Detect which cell encompasses the target text, then output its [x, y] center coordinate. 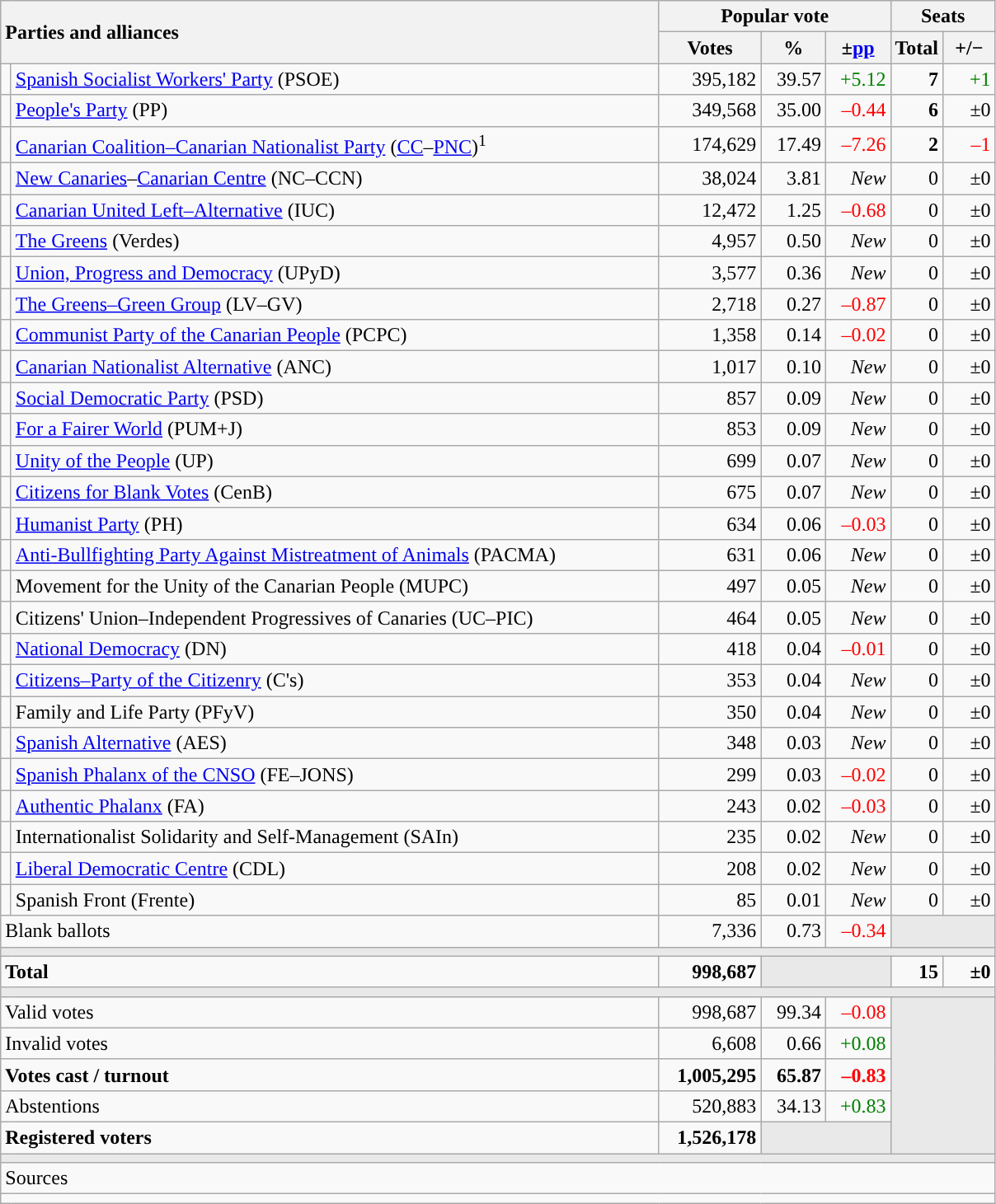
Blank ballots [330, 931]
Anti-Bullfighting Party Against Mistreatment of Animals (PACMA) [335, 555]
Canarian Coalition–Canarian Nationalist Party (CC–PNC)1 [335, 145]
People's Party (PP) [335, 110]
–0.68 [857, 210]
348 [710, 743]
208 [710, 869]
–0.01 [857, 649]
7 [917, 79]
+/− [970, 48]
Spanish Phalanx of the CNSO (FE–JONS) [335, 775]
–1 [970, 145]
+5.12 [857, 79]
3,577 [710, 273]
7,336 [710, 931]
631 [710, 555]
The Greens (Verdes) [335, 241]
1,005,295 [710, 1075]
235 [710, 837]
299 [710, 775]
6,608 [710, 1043]
1,017 [710, 367]
For a Fairer World (PUM+J) [335, 429]
–0.08 [857, 1012]
0.10 [793, 367]
Spanish Socialist Workers' Party (PSOE) [335, 79]
174,629 [710, 145]
–0.83 [857, 1075]
Registered voters [330, 1138]
15 [917, 972]
349,568 [710, 110]
Citizens–Party of the Citizenry (C's) [335, 681]
±pp [857, 48]
6 [917, 110]
34.13 [793, 1106]
Social Democratic Party (PSD) [335, 398]
Union, Progress and Democracy (UPyD) [335, 273]
17.49 [793, 145]
2 [917, 145]
99.34 [793, 1012]
–0.44 [857, 110]
Spanish Front (Frente) [335, 900]
0.27 [793, 304]
65.87 [793, 1075]
Internationalist Solidarity and Self-Management (SAIn) [335, 837]
+0.83 [857, 1106]
12,472 [710, 210]
Parties and alliances [330, 32]
497 [710, 586]
675 [710, 492]
3.81 [793, 179]
0.14 [793, 335]
Authentic Phalanx (FA) [335, 806]
Votes [710, 48]
+1 [970, 79]
464 [710, 617]
Canarian United Left–Alternative (IUC) [335, 210]
Liberal Democratic Centre (CDL) [335, 869]
–0.34 [857, 931]
Citizens for Blank Votes (CenB) [335, 492]
Votes cast / turnout [330, 1075]
0.66 [793, 1043]
1,358 [710, 335]
4,957 [710, 241]
–0.87 [857, 304]
New Canaries–Canarian Centre (NC–CCN) [335, 179]
0.01 [793, 900]
Family and Life Party (PFyV) [335, 712]
Invalid votes [330, 1043]
–7.26 [857, 145]
Popular vote [775, 16]
Valid votes [330, 1012]
Unity of the People (UP) [335, 461]
The Greens–Green Group (LV–GV) [335, 304]
857 [710, 398]
Canarian Nationalist Alternative (ANC) [335, 367]
520,883 [710, 1106]
Citizens' Union–Independent Progressives of Canaries (UC–PIC) [335, 617]
Abstentions [330, 1106]
1,526,178 [710, 1138]
0.50 [793, 241]
395,182 [710, 79]
Spanish Alternative (AES) [335, 743]
353 [710, 681]
243 [710, 806]
0.36 [793, 273]
+0.08 [857, 1043]
2,718 [710, 304]
418 [710, 649]
% [793, 48]
Seats [943, 16]
853 [710, 429]
634 [710, 523]
0.73 [793, 931]
35.00 [793, 110]
1.25 [793, 210]
699 [710, 461]
38,024 [710, 179]
Humanist Party (PH) [335, 523]
National Democracy (DN) [335, 649]
85 [710, 900]
39.57 [793, 79]
Movement for the Unity of the Canarian People (MUPC) [335, 586]
350 [710, 712]
Sources [498, 1178]
Communist Party of the Canarian People (PCPC) [335, 335]
